From the cell containing the given text, extract its center point as [x, y] coordinate. 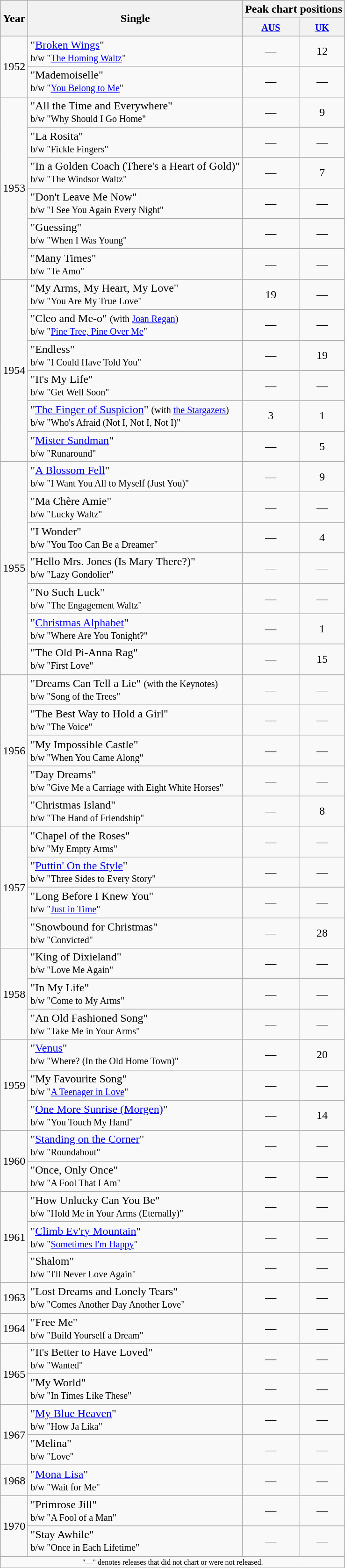
"Free Me"b/w "Build Yourself a Dream" [136, 1328]
"Climb Ev'ry Mountain"b/w "Sometimes I'm Happy" [136, 1237]
"Christmas Alphabet"b/w "Where Are You Tonight?" [136, 629]
"Standing on the Corner"b/w "Roundabout" [136, 1146]
AUS [271, 27]
1958 [14, 994]
"It's Better to Have Loved"b/w "Wanted" [136, 1359]
"Christmas Island"b/w "The Hand of Friendship" [136, 811]
1956 [14, 751]
1970 [14, 1526]
1954 [14, 370]
1952 [14, 66]
1960 [14, 1161]
"Hello Mrs. Jones (Is Mary There?)"b/w "Lazy Gondolier" [136, 568]
20 [322, 1054]
"Lost Dreams and Lonely Tears"b/w "Comes Another Day Another Love" [136, 1297]
"Cleo and Me-o" (with Joan Regan)b/w "Pine Tree, Pine Over Me" [136, 324]
"One More Sunrise (Morgen)"b/w "You Touch My Hand" [136, 1115]
"An Old Fashioned Song"b/w "Take Me in Your Arms" [136, 1024]
1955 [14, 568]
1959 [14, 1085]
1957 [14, 887]
Single [136, 18]
"Mademoiselle"b/w "You Belong to Me" [136, 81]
"The Finger of Suspicion" (with the Stargazers)b/w "Who's Afraid (Not I, Not I, Not I)" [136, 416]
"My World"b/w "In Times Like These" [136, 1389]
Peak chart positions [294, 9]
1967 [14, 1435]
"Many Times"b/w "Te Amo" [136, 264]
"My Favourite Song"b/w "A Teenager in Love" [136, 1085]
12 [322, 51]
"Ma Chère Amie"b/w "Lucky Waltz" [136, 508]
"Mona Lisa"b/w "Wait for Me" [136, 1481]
"Day Dreams"b/w "Give Me a Carriage with Eight White Horses" [136, 780]
"Melina"b/w "Love" [136, 1450]
"How Unlucky Can You Be"b/w "Hold Me in Your Arms (Eternally)" [136, 1207]
"—" denotes releases that did not chart or were not released. [173, 1562]
28 [322, 933]
"No Such Luck"b/w "The Engagement Waltz" [136, 598]
1963 [14, 1297]
"The Best Way to Hold a Girl"b/w "The Voice" [136, 720]
"Puttin' On the Style"b/w "Three Sides to Every Story" [136, 872]
7 [322, 173]
"Mister Sandman"b/w "Runaround" [136, 447]
1953 [14, 188]
"Stay Awhile"b/w "Once in Each Lifetime" [136, 1541]
"Chapel of the Roses"b/w "My Empty Arms" [136, 841]
"I Wonder"b/w "You Too Can Be a Dreamer" [136, 537]
"Long Before I Knew You"b/w "Just in Time" [136, 903]
3 [271, 416]
1968 [14, 1481]
"Dreams Can Tell a Lie" (with the Keynotes)b/w "Song of the Trees" [136, 690]
1965 [14, 1374]
"My Arms, My Heart, My Love"b/w "You Are My True Love" [136, 294]
"Once, Only Once"b/w "A Fool That I Am" [136, 1176]
4 [322, 537]
8 [322, 811]
15 [322, 659]
"My Blue Heaven"b/w "How Ja Lika" [136, 1420]
"Shalom"b/w "I'll Never Love Again" [136, 1267]
"Don't Leave Me Now"b/w "I See You Again Every Night" [136, 203]
"Guessing"b/w "When I Was Young" [136, 234]
"My Impossible Castle"b/w "When You Came Along" [136, 751]
"Broken Wings"b/w "The Homing Waltz" [136, 51]
"La Rosita"b/w "Fickle Fingers" [136, 142]
Year [14, 18]
"Snowbound for Christmas"b/w "Convicted" [136, 933]
"In My Life"b/w "Come to My Arms" [136, 994]
1964 [14, 1328]
"A Blossom Fell"b/w "I Want You All to Myself (Just You)" [136, 477]
"In a Golden Coach (There's a Heart of Gold)"b/w "The Windsor Waltz" [136, 173]
"King of Dixieland"b/w "Love Me Again" [136, 964]
"Venus"b/w "Where? (In the Old Home Town)" [136, 1054]
UK [322, 27]
"Endless"b/w "I Could Have Told You" [136, 355]
"It's My Life"b/w "Get Well Soon" [136, 386]
1961 [14, 1237]
14 [322, 1115]
"The Old Pi-Anna Rag"b/w "First Love" [136, 659]
5 [322, 447]
"Primrose Jill"b/w "A Fool of a Man" [136, 1511]
"All the Time and Everywhere"b/w "Why Should I Go Home" [136, 112]
